Locate the cell with the specified text and output its [X, Y] center coordinate. 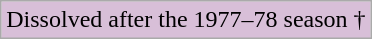
Dissolved after the 1977–78 season † [186, 20]
